Determine the [X, Y] coordinate at the center of the cell enclosing the given text.  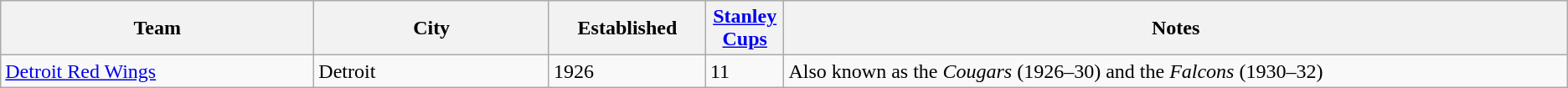
Notes [1176, 28]
1926 [627, 71]
City [432, 28]
Team [157, 28]
11 [745, 71]
Detroit [432, 71]
Established [627, 28]
Stanley Cups [745, 28]
Detroit Red Wings [157, 71]
Also known as the Cougars (1926–30) and the Falcons (1930–32) [1176, 71]
